Return the [x, y] coordinate for the center point of the cell that contains the specified text.  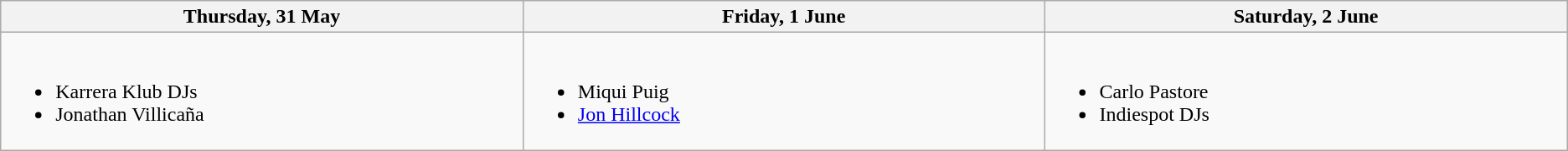
Miqui PuigJon Hillcock [784, 91]
Carlo PastoreIndiespot DJs [1306, 91]
Karrera Klub DJsJonathan Villicaña [262, 91]
Saturday, 2 June [1306, 17]
Friday, 1 June [784, 17]
Thursday, 31 May [262, 17]
